Return (x, y) of the center of cell containing provided text 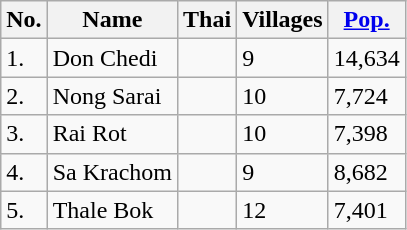
Rai Rot (112, 134)
Don Chedi (112, 58)
7,401 (366, 210)
No. (24, 20)
Thale Bok (112, 210)
14,634 (366, 58)
8,682 (366, 172)
Pop. (366, 20)
7,398 (366, 134)
2. (24, 96)
4. (24, 172)
12 (283, 210)
Nong Sarai (112, 96)
Thai (208, 20)
Name (112, 20)
7,724 (366, 96)
Sa Krachom (112, 172)
Villages (283, 20)
5. (24, 210)
1. (24, 58)
3. (24, 134)
